Determine the [X, Y] coordinate at the center of the cell enclosing the given text.  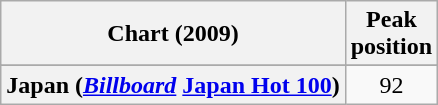
Peakposition [391, 34]
92 [391, 85]
Chart (2009) [173, 34]
Japan (Billboard Japan Hot 100) [173, 85]
